Provide the [X, Y] coordinate of the cell's center where the given text is located.  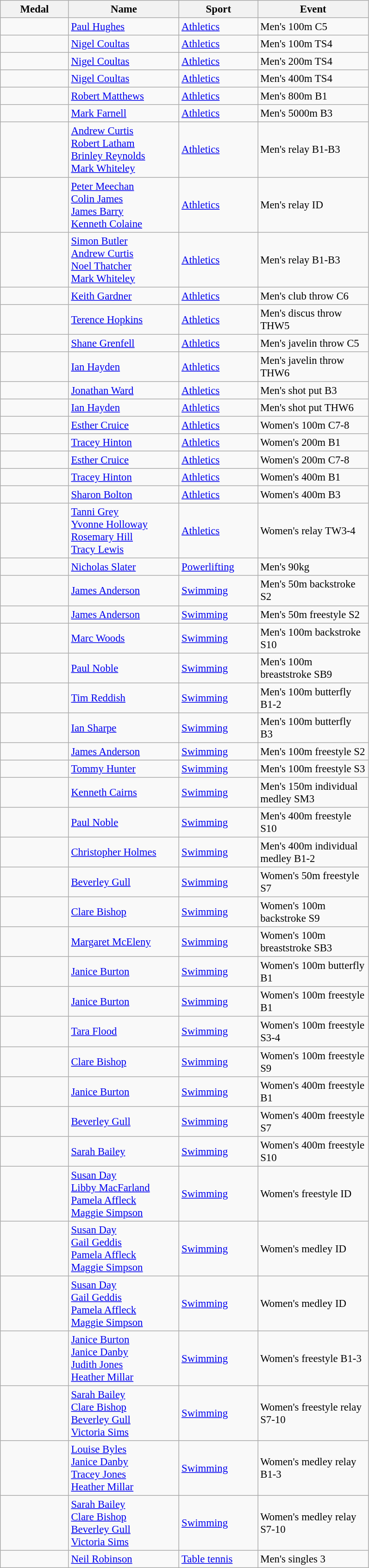
Men's 100m backstroke S10 [313, 638]
Women's 400m freestyle B1 [313, 1092]
Men's 90kg [313, 567]
Simon Butler Andrew Curtis Noel Thatcher Mark Whiteley [124, 259]
Men's 5000m B3 [313, 113]
Men's 400m TS4 [313, 79]
Tara Flood [124, 1031]
Tanni Grey Yvonne Holloway Rosemary Hill Tracy Lewis [124, 531]
Men's 400m freestyle S10 [313, 822]
Women's 100m freestyle S9 [313, 1062]
Louise Byles Janice Danby Tracey Jones Heather Millar [124, 1468]
Keith Gardner [124, 296]
Neil Robinson [124, 1559]
Shane Grenfell [124, 343]
Paul Hughes [124, 27]
Women's 100m backstroke S9 [313, 912]
Susan Day Libby MacFarland Pamela Affleck Maggie Simpson [124, 1193]
Women's 100m freestyle B1 [313, 1002]
Sarah Bailey [124, 1151]
Mark Farnell [124, 113]
Men's 100m C5 [313, 27]
Women's 400m freestyle S7 [313, 1121]
Men's 800m B1 [313, 96]
Women's 400m B1 [313, 477]
Event [313, 9]
Men's 50m backstroke S2 [313, 591]
Women's freestyle relay S7-10 [313, 1413]
Women's relay TW3-4 [313, 531]
Men's 100m breaststroke SB9 [313, 668]
Christopher Holmes [124, 853]
Women's medley relay B1-3 [313, 1468]
Jonathan Ward [124, 390]
Marc Woods [124, 638]
Margaret McEleny [124, 942]
Women's freestyle B1-3 [313, 1358]
Women's medley relay S7-10 [313, 1523]
Men's 50m freestyle S2 [313, 614]
Women's 200m B1 [313, 443]
Women's 200m C7-8 [313, 460]
Men's 100m butterfly B1-2 [313, 698]
Men's club throw C6 [313, 296]
Men's 100m TS4 [313, 44]
Women's 100m C7-8 [313, 425]
Women's 100m butterfly B1 [313, 972]
Men's 100m freestyle S2 [313, 751]
Women's 100m breaststroke SB3 [313, 942]
Peter Meechan Colin James James Barry Kenneth Colaine [124, 205]
Medal [34, 9]
Name [124, 9]
Men's 200m TS4 [313, 62]
Table tennis [219, 1559]
Terence Hopkins [124, 319]
Men's shot put THW6 [313, 408]
Men's relay ID [313, 205]
Women's freestyle ID [313, 1193]
Men's discus throw THW5 [313, 319]
Janice Burton Janice Danby Judith Jones Heather Millar [124, 1358]
Women's 400m B3 [313, 495]
Men's javelin throw C5 [313, 343]
Men's shot put B3 [313, 390]
Sharon Bolton [124, 495]
Powerlifting [219, 567]
Men's 400m individual medley B1-2 [313, 853]
Kenneth Cairns [124, 793]
Men's 150m individual medley SM3 [313, 793]
Men's 100m butterfly B3 [313, 728]
Women's 400m freestyle S10 [313, 1151]
Sport [219, 9]
Women's 50m freestyle S7 [313, 882]
Ian Sharpe [124, 728]
Andrew Curtis Robert Latham Brinley Reynolds Mark Whiteley [124, 150]
Men's singles 3 [313, 1559]
Nicholas Slater [124, 567]
Women's 100m freestyle S3-4 [313, 1031]
Men's 100m freestyle S3 [313, 769]
Robert Matthews [124, 96]
Men's javelin throw THW6 [313, 367]
Tommy Hunter [124, 769]
Tim Reddish [124, 698]
